Scan for the cell matching the given text and deliver its [X, Y] coordinate at center. 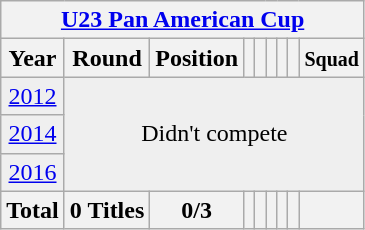
2016 [33, 172]
Squad [332, 58]
Total [33, 210]
U23 Pan American Cup [183, 20]
Didn't compete [214, 134]
Position [197, 58]
0/3 [197, 210]
2012 [33, 96]
0 Titles [107, 210]
Year [33, 58]
Round [107, 58]
2014 [33, 134]
